Scan for the cell matching the given text and deliver its [x, y] coordinate at center. 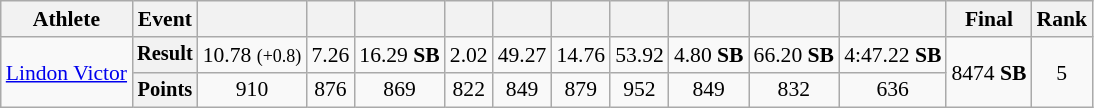
832 [794, 90]
8474 SB [988, 72]
Result [165, 55]
636 [892, 90]
4.80 SB [709, 55]
16.29 SB [400, 55]
910 [252, 90]
7.26 [330, 55]
4:47.22 SB [892, 55]
876 [330, 90]
Event [165, 19]
Athlete [66, 19]
Lindon Victor [66, 72]
Rank [1062, 19]
66.20 SB [794, 55]
10.78 (+0.8) [252, 55]
952 [640, 90]
Points [165, 90]
2.02 [469, 55]
14.76 [580, 55]
5 [1062, 72]
879 [580, 90]
53.92 [640, 55]
Final [988, 19]
869 [400, 90]
822 [469, 90]
49.27 [522, 55]
